Search for the cell housing the specified text and yield its (X, Y) center coordinate. 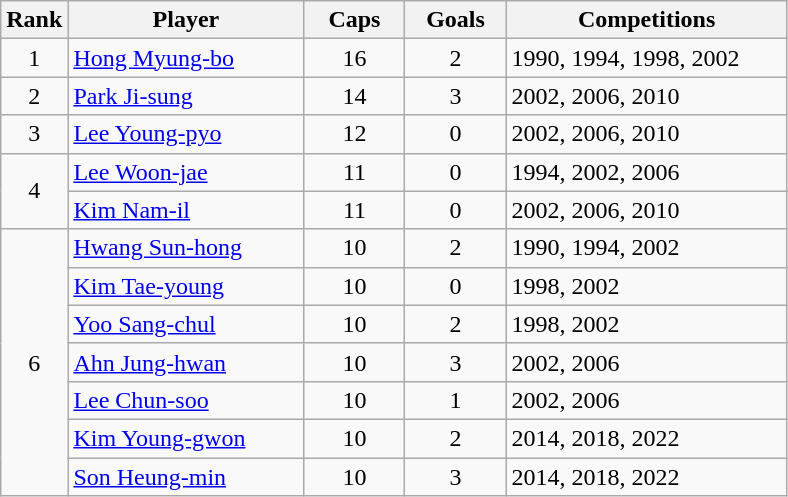
Rank (34, 20)
Player (186, 20)
Competitions (646, 20)
Goals (456, 20)
Kim Tae-young (186, 286)
Lee Chun-soo (186, 400)
1990, 1994, 1998, 2002 (646, 58)
Hwang Sun-hong (186, 248)
1994, 2002, 2006 (646, 172)
Kim Young-gwon (186, 438)
Lee Young-pyo (186, 134)
Yoo Sang-chul (186, 324)
Ahn Jung-hwan (186, 362)
Son Heung-min (186, 477)
4 (34, 191)
6 (34, 362)
12 (354, 134)
Caps (354, 20)
Lee Woon-jae (186, 172)
14 (354, 96)
1990, 1994, 2002 (646, 248)
Park Ji-sung (186, 96)
Kim Nam-il (186, 210)
Hong Myung-bo (186, 58)
16 (354, 58)
